Locate the cell with the specified text and output its [X, Y] center coordinate. 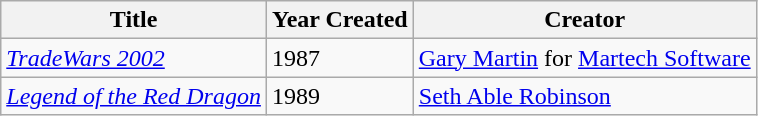
Year Created [340, 20]
Title [134, 20]
1989 [340, 96]
Gary Martin for Martech Software [584, 58]
Legend of the Red Dragon [134, 96]
Creator [584, 20]
1987 [340, 58]
Seth Able Robinson [584, 96]
TradeWars 2002 [134, 58]
